Determine the (X, Y) coordinate at the center of the cell enclosing the given text.  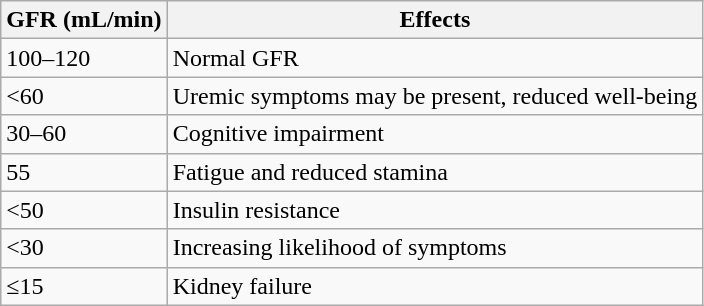
100–120 (84, 58)
30–60 (84, 134)
<50 (84, 210)
Fatigue and reduced stamina (435, 172)
Uremic symptoms may be present, reduced well-being (435, 96)
Kidney failure (435, 286)
Normal GFR (435, 58)
Cognitive impairment (435, 134)
Effects (435, 20)
≤15 (84, 286)
<60 (84, 96)
GFR (mL/min) (84, 20)
<30 (84, 248)
Insulin resistance (435, 210)
Increasing likelihood of symptoms (435, 248)
55 (84, 172)
